Provide the (x, y) coordinate of the cell's center where the given text is located.  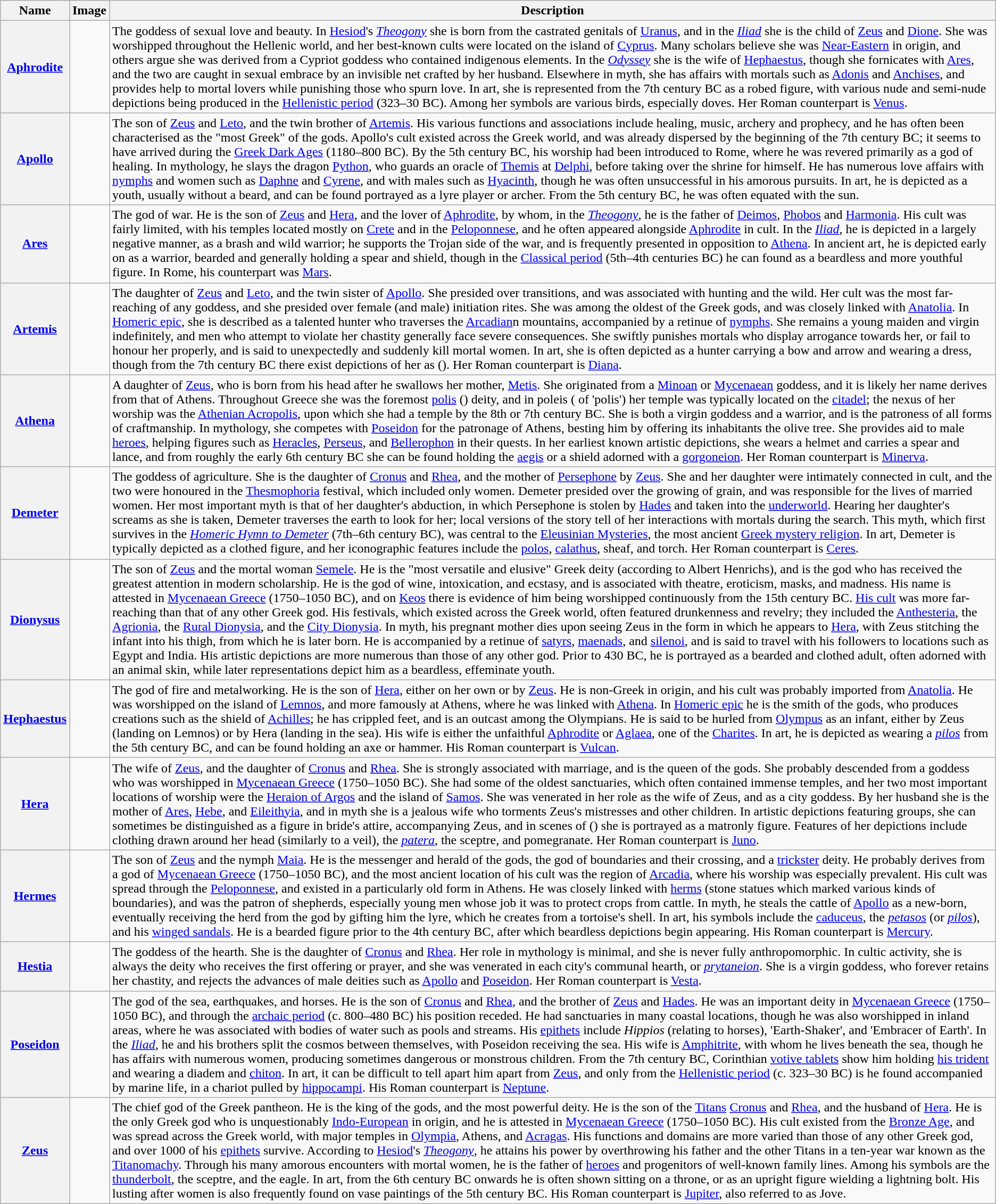
Dionysus (35, 620)
Description (553, 11)
Image (89, 11)
Hephaestus (35, 719)
Ares (35, 244)
Apollo (35, 159)
Name (35, 11)
Zeus (35, 1151)
Aphrodite (35, 67)
Artemis (35, 329)
Hermes (35, 895)
Hestia (35, 966)
Athena (35, 420)
Demeter (35, 513)
Poseidon (35, 1044)
Hera (35, 804)
